Return the [X, Y] coordinate for the center point of the cell that contains the specified text.  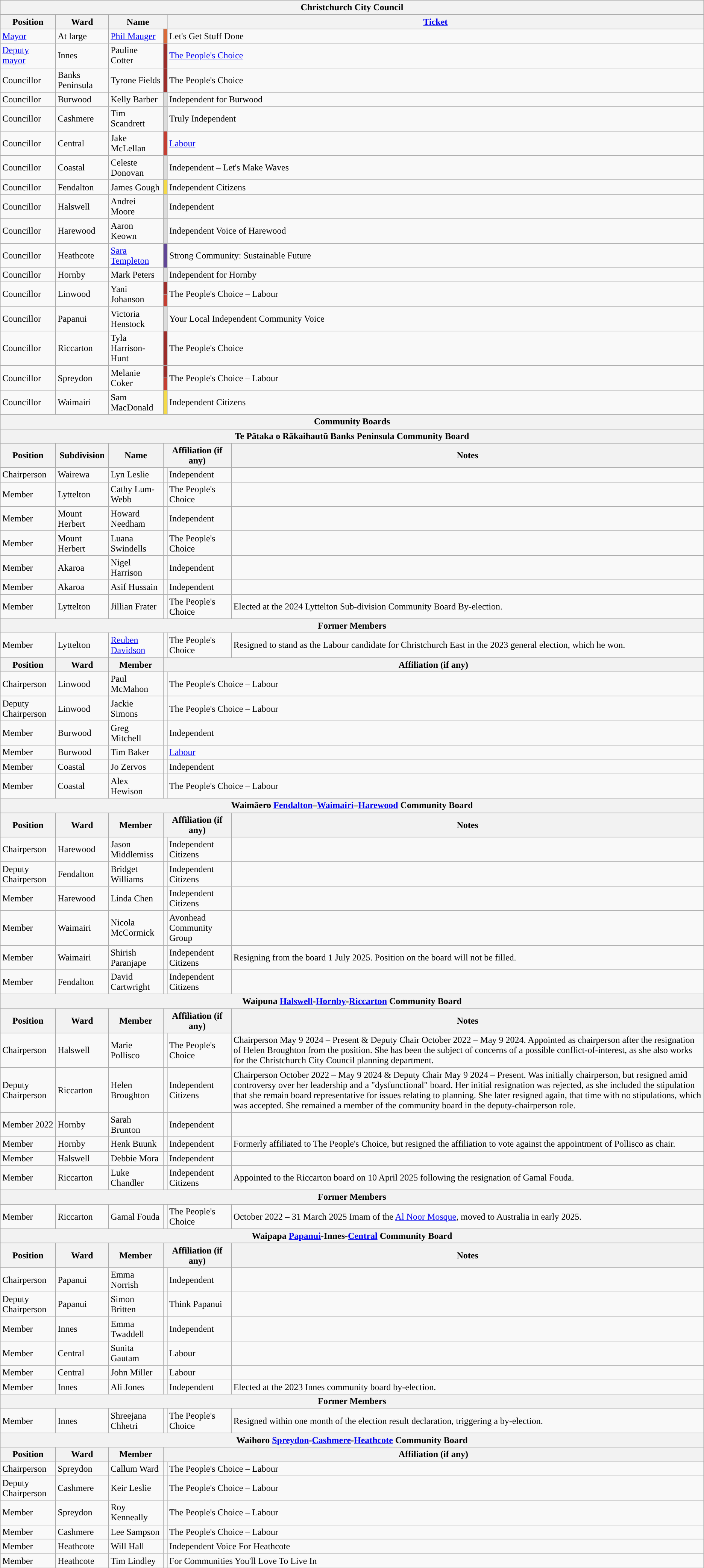
Emma Norrish [136, 1280]
Victoria Henstock [136, 319]
Ali Jones [136, 1387]
Tyla Harrison-Hunt [136, 348]
Pauline Cotter [136, 56]
Independent Voice For Heathcote [435, 1546]
Celeste Donovan [136, 168]
Nigel Harrison [136, 567]
Sara Templeton [136, 255]
Independent for Burwood [435, 99]
Independent Voice of Harewood [435, 231]
Andrei Moore [136, 206]
Waimāero Fendalton–Waimairi–Harewood Community Board [352, 805]
Henk Buunk [136, 1144]
Lee Sampson [136, 1532]
Cathy Lum-Webb [136, 494]
Subdivision [82, 455]
Deputy mayor [28, 56]
Strong Community: Sustainable Future [435, 255]
Sunita Gautam [136, 1354]
Christchurch City Council [352, 8]
Jo Zervos [136, 767]
Phil Mauger [136, 36]
Ticket [435, 22]
Kelly Barber [136, 99]
Mayor [28, 36]
Simon Britten [136, 1304]
Asif Hussain [136, 587]
Te Pātaka o Rākaihautū Banks Peninsula Community Board [352, 436]
Will Hall [136, 1546]
Luana Swindells [136, 543]
James Gough [136, 187]
Waipuna Halswell-Hornby-Riccarton Community Board [352, 1001]
Reuben Davidson [136, 646]
Greg Mitchell [136, 733]
Tyrone Fields [136, 80]
Think Papanui [199, 1304]
For Communities You'll Love To Live In [435, 1560]
Member 2022 [28, 1125]
Sam MacDonald [136, 403]
Tim Baker [136, 752]
Melanie Coker [136, 378]
Elected at the 2024 Lyttelton Sub-division Community Board By-election. [467, 606]
Jason Middlemiss [136, 849]
Waipapa Papanui-Innes-Central Community Board [352, 1236]
Bridget Williams [136, 874]
Formerly affiliated to The People's Choice, but resigned the affiliation to vote against the appointment of Pollisco as chair. [467, 1144]
Resigning from the board 1 July 2025. Position on the board will not be filled. [467, 957]
Let's Get Stuff Done [435, 36]
Avonhead Community Group [199, 928]
Tim Lindley [136, 1560]
Jillian Frater [136, 606]
Truly Independent [435, 119]
Howard Needham [136, 518]
Aaron Keown [136, 231]
John Miller [136, 1373]
Helen Broughton [136, 1090]
Marie Pollisco [136, 1050]
Tim Scandrett [136, 119]
Independent for Hornby [435, 275]
Shirish Paranjape [136, 957]
Emma Twaddell [136, 1329]
Shreejana Chhetri [136, 1421]
Waihoro Spreydon-Cashmere-Heathcote Community Board [352, 1440]
At large [82, 36]
Gamal Fouda [136, 1217]
Jackie Simons [136, 709]
Luke Chandler [136, 1178]
Paul McMahon [136, 684]
Sarah Brunton [136, 1125]
David Cartwright [136, 982]
Resigned to stand as the Labour candidate for Christchurch East in the 2023 general election, which he won. [467, 646]
Lyn Leslie [136, 475]
Callum Ward [136, 1469]
Resigned within one month of the election result declaration, triggering a by-election. [467, 1421]
Elected at the 2023 Innes community board by-election. [467, 1387]
Linda Chen [136, 898]
Mark Peters [136, 275]
Keir Leslie [136, 1488]
Nicola McCormick [136, 928]
Jake McLellan [136, 143]
Community Boards [352, 422]
Appointed to the Riccarton board on 10 April 2025 following the resignation of Gamal Fouda. [467, 1178]
October 2022 – 31 March 2025 Imam of the Al Noor Mosque, moved to Australia in early 2025. [467, 1217]
Banks Peninsula [82, 80]
Debbie Mora [136, 1158]
Yani Johanson [136, 294]
Roy Kenneally [136, 1512]
Alex Hewison [136, 786]
Your Local Independent Community Voice [435, 319]
Independent – Let's Make Waves [435, 168]
Wairewa [82, 475]
